Determine the [X, Y] coordinate at the center of the cell enclosing the given text.  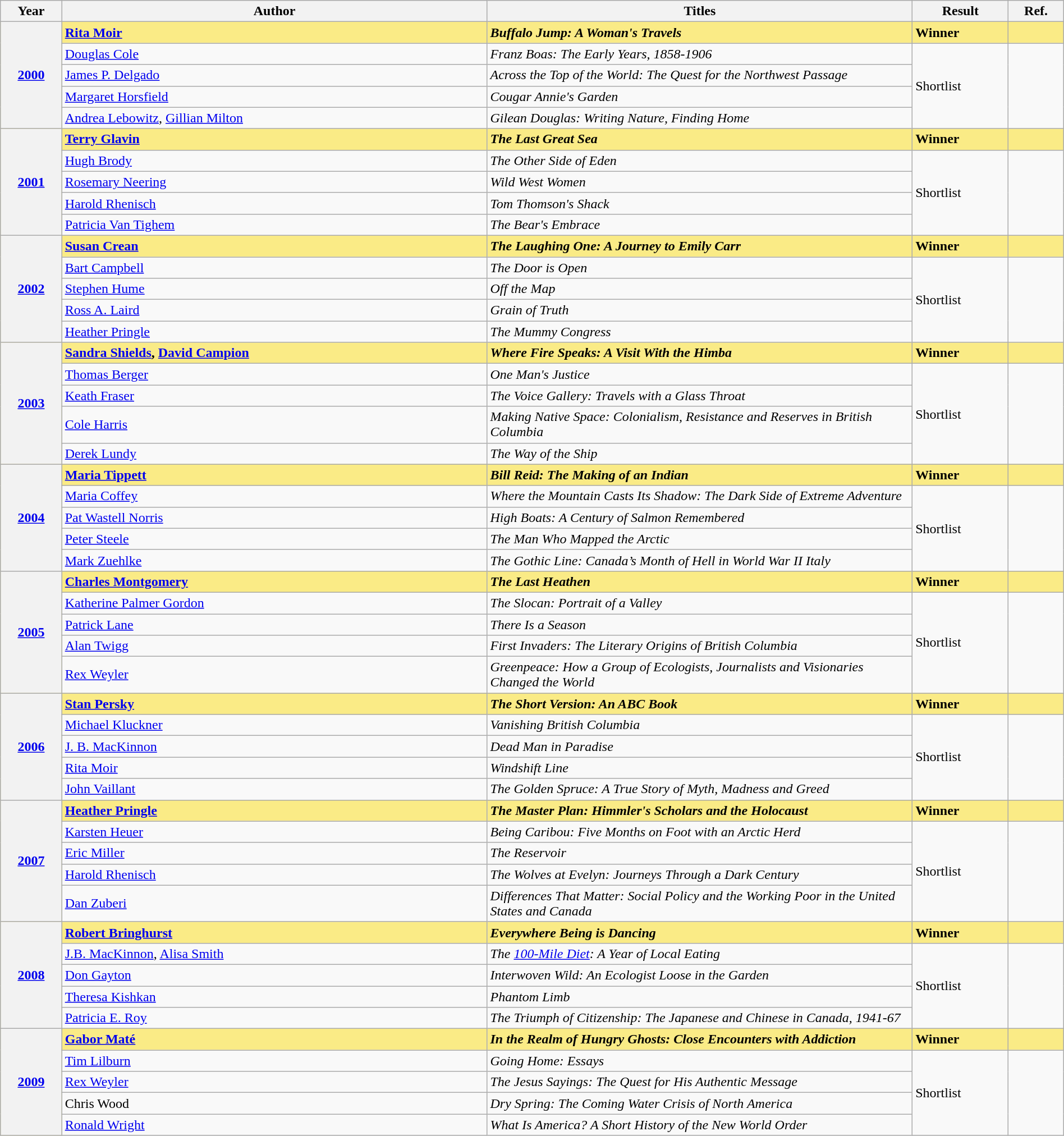
Karsten Heuer [274, 832]
Franz Boas: The Early Years, 1858-1906 [700, 54]
Ross A. Laird [274, 310]
2009 [31, 1082]
Charles Montgomery [274, 581]
Sandra Shields, David Campion [274, 353]
Chris Wood [274, 1103]
Ronald Wright [274, 1125]
What Is America? A Short History of the New World Order [700, 1125]
Patricia Van Tighem [274, 225]
Bart Campbell [274, 268]
Michael Kluckner [274, 725]
Making Native Space: Colonialism, Resistance and Reserves in British Columbia [700, 424]
One Man's Justice [700, 374]
Patrick Lane [274, 625]
Robert Bringhurst [274, 932]
Rosemary Neering [274, 182]
The Jesus Sayings: The Quest for His Authentic Message [700, 1082]
The 100-Mile Diet: A Year of Local Eating [700, 954]
The Voice Gallery: Travels with a Glass Throat [700, 396]
Dry Spring: The Coming Water Crisis of North America [700, 1103]
James P. Delgado [274, 75]
The Master Plan: Himmler's Scholars and the Holocaust [700, 810]
Douglas Cole [274, 54]
The Wolves at Evelyn: Journeys Through a Dark Century [700, 874]
The Mummy Congress [700, 332]
Maria Tippett [274, 475]
Katherine Palmer Gordon [274, 603]
John Vaillant [274, 789]
The Golden Spruce: A True Story of Myth, Madness and Greed [700, 789]
Mark Zuehlke [274, 560]
Dead Man in Paradise [700, 746]
Dan Zuberi [274, 904]
Terry Glavin [274, 139]
Stephen Hume [274, 289]
Andrea Lebowitz, Gillian Milton [274, 118]
Tom Thomson's Shack [700, 203]
Greenpeace: How a Group of Ecologists, Journalists and Visionaries Changed the World [700, 675]
Wild West Women [700, 182]
Peter Steele [274, 539]
2005 [31, 632]
Differences That Matter: Social Policy and the Working Poor in the United States and Canada [700, 904]
Author [274, 11]
Maria Coffey [274, 496]
Alan Twigg [274, 646]
The Gothic Line: Canada’s Month of Hell in World War II Italy [700, 560]
There Is a Season [700, 625]
High Boats: A Century of Salmon Remembered [700, 517]
Eric Miller [274, 853]
Vanishing British Columbia [700, 725]
The Triumph of Citizenship: The Japanese and Chinese in Canada, 1941-67 [700, 1018]
Cougar Annie's Garden [700, 97]
The Reservoir [700, 853]
The Other Side of Eden [700, 161]
2000 [31, 75]
Everywhere Being is Dancing [700, 932]
Where the Mountain Casts Its Shadow: The Dark Side of Extreme Adventure [700, 496]
2004 [31, 517]
Phantom Limb [700, 996]
Hugh Brody [274, 161]
Thomas Berger [274, 374]
The Last Heathen [700, 581]
Tim Lilburn [274, 1061]
The Last Great Sea [700, 139]
Keath Fraser [274, 396]
Pat Wastell Norris [274, 517]
Going Home: Essays [700, 1061]
Grain of Truth [700, 310]
In the Realm of Hungry Ghosts: Close Encounters with Addiction [700, 1039]
The Way of the Ship [700, 454]
2001 [31, 182]
2007 [31, 861]
Don Gayton [274, 975]
Across the Top of the World: The Quest for the Northwest Passage [700, 75]
Gilean Douglas: Writing Nature, Finding Home [700, 118]
2008 [31, 975]
Bill Reid: The Making of an Indian [700, 475]
Off the Map [700, 289]
The Slocan: Portrait of a Valley [700, 603]
The Door is Open [700, 268]
Stan Persky [274, 704]
Result [961, 11]
Gabor Maté [274, 1039]
Year [31, 11]
First Invaders: The Literary Origins of British Columbia [700, 646]
The Man Who Mapped the Arctic [700, 539]
Interwoven Wild: An Ecologist Loose in the Garden [700, 975]
J.B. MacKinnon, Alisa Smith [274, 954]
The Short Version: An ABC Book [700, 704]
Susan Crean [274, 246]
J. B. MacKinnon [274, 746]
Buffalo Jump: A Woman's Travels [700, 33]
Margaret Horsfield [274, 97]
Windshift Line [700, 768]
Being Caribou: Five Months on Foot with an Arctic Herd [700, 832]
2002 [31, 288]
2003 [31, 403]
Derek Lundy [274, 454]
Theresa Kishkan [274, 996]
Patricia E. Roy [274, 1018]
Ref. [1036, 11]
The Bear's Embrace [700, 225]
Cole Harris [274, 424]
2006 [31, 746]
Where Fire Speaks: A Visit With the Himba [700, 353]
The Laughing One: A Journey to Emily Carr [700, 246]
Titles [700, 11]
